Capture the cell that displays the provided text and extract its (x, y) central coordinate. 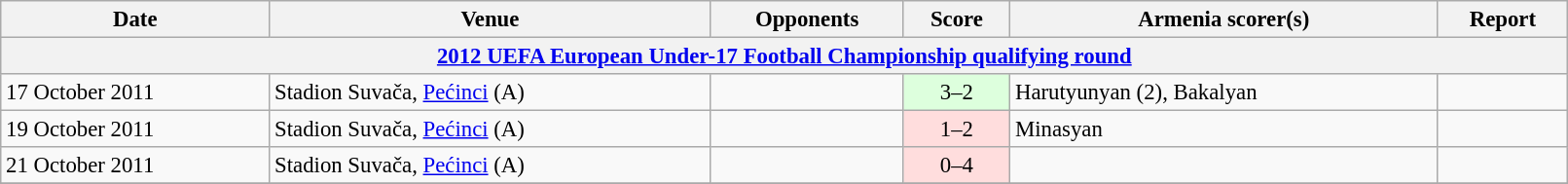
Date (135, 19)
19 October 2011 (135, 129)
Venue (491, 19)
Minasyan (1224, 129)
3–2 (956, 92)
17 October 2011 (135, 92)
2012 UEFA European Under-17 Football Championship qualifying round (784, 56)
Armenia scorer(s) (1224, 19)
Score (956, 19)
21 October 2011 (135, 166)
1–2 (956, 129)
Opponents (807, 19)
Harutyunyan (2), Bakalyan (1224, 92)
0–4 (956, 166)
Report (1503, 19)
